Locate the cell with the specified text and output its (x, y) center coordinate. 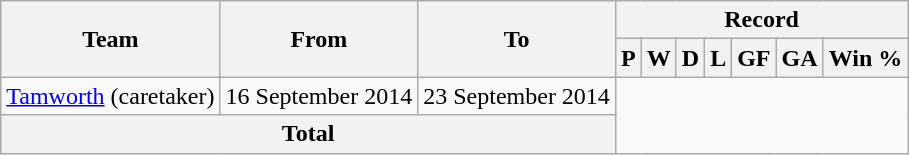
D (690, 58)
Record (761, 20)
From (319, 39)
P (628, 58)
To (517, 39)
Tamworth (caretaker) (110, 96)
23 September 2014 (517, 96)
L (718, 58)
16 September 2014 (319, 96)
GF (754, 58)
Win % (866, 58)
GA (800, 58)
W (658, 58)
Team (110, 39)
Total (308, 134)
